Detect which cell encompasses the target text, then output its [X, Y] center coordinate. 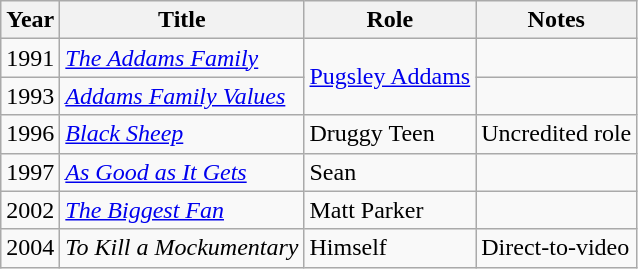
Title [182, 20]
Year [30, 20]
The Biggest Fan [182, 210]
Role [390, 20]
1993 [30, 96]
The Addams Family [182, 58]
Sean [390, 172]
Uncredited role [556, 134]
Direct-to-video [556, 248]
Addams Family Values [182, 96]
Matt Parker [390, 210]
1997 [30, 172]
As Good as It Gets [182, 172]
2004 [30, 248]
Pugsley Addams [390, 77]
To Kill a Mockumentary [182, 248]
Himself [390, 248]
Notes [556, 20]
Black Sheep [182, 134]
1996 [30, 134]
1991 [30, 58]
Druggy Teen [390, 134]
2002 [30, 210]
